Provide the [x, y] coordinate of the cell's center where the given text is located.  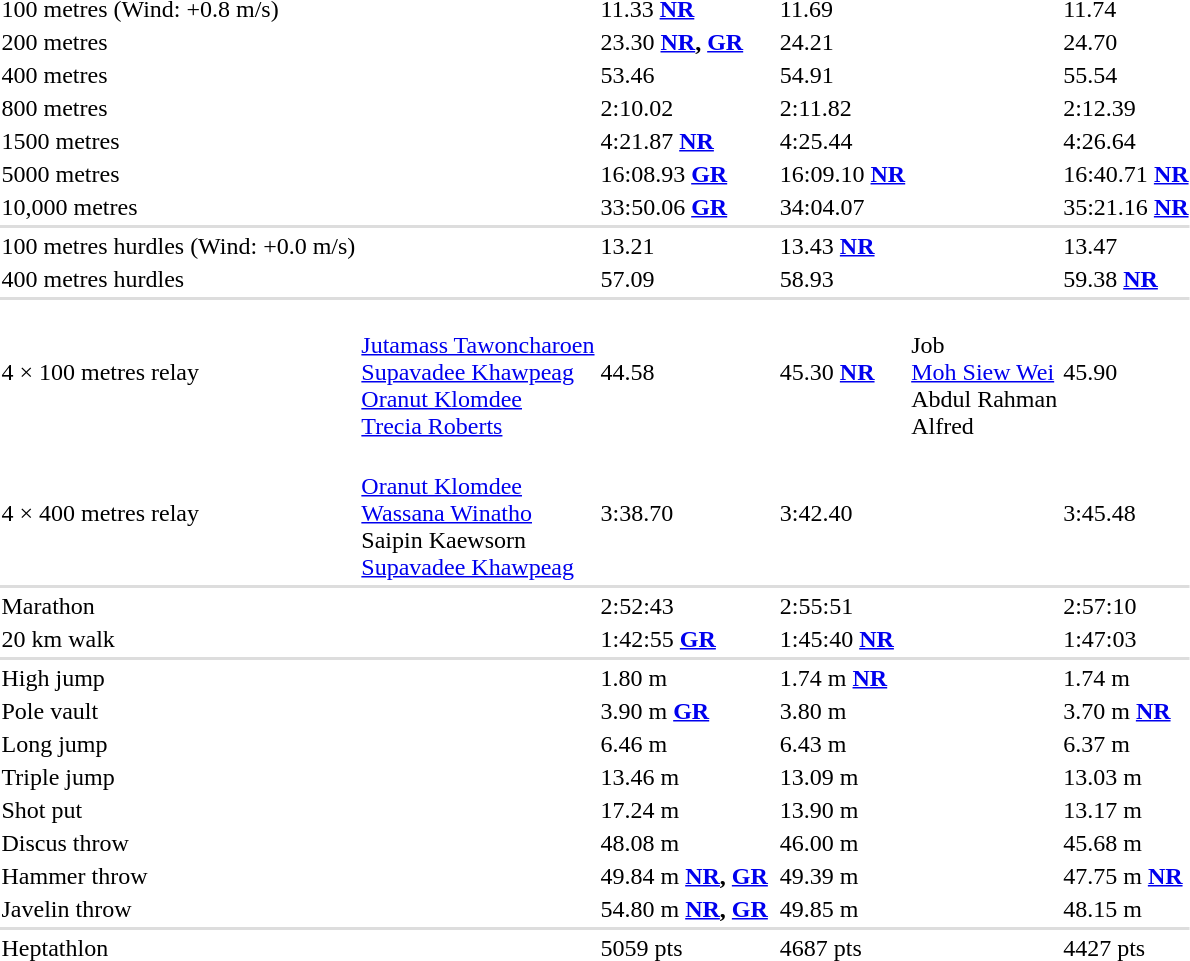
1.80 m [684, 678]
5000 metres [178, 174]
3.80 m [842, 711]
48.15 m [1126, 909]
16:40.71 NR [1126, 174]
45.30 NR [842, 372]
2:12.39 [1126, 108]
13.43 NR [842, 246]
1:47:03 [1126, 639]
400 metres hurdles [178, 279]
2:52:43 [684, 606]
48.08 m [684, 843]
1.74 m NR [842, 678]
33:50.06 GR [684, 207]
3:42.40 [842, 513]
13.03 m [1126, 777]
44.58 [684, 372]
2:55:51 [842, 606]
35:21.16 NR [1126, 207]
800 metres [178, 108]
20 km walk [178, 639]
49.84 m NR, GR [684, 876]
JobMoh Siew WeiAbdul RahmanAlfred [984, 372]
13.90 m [842, 810]
3:38.70 [684, 513]
53.46 [684, 75]
45.90 [1126, 372]
4 × 400 metres relay [178, 513]
24.21 [842, 42]
13.46 m [684, 777]
Jutamass TawoncharoenSupavadee KhawpeagOranut KlomdeeTrecia Roberts [478, 372]
2:10.02 [684, 108]
46.00 m [842, 843]
13.21 [684, 246]
57.09 [684, 279]
High jump [178, 678]
3:45.48 [1126, 513]
10,000 metres [178, 207]
Discus throw [178, 843]
Hammer throw [178, 876]
2:57:10 [1126, 606]
6.46 m [684, 744]
Javelin throw [178, 909]
6.37 m [1126, 744]
47.75 m NR [1126, 876]
59.38 NR [1126, 279]
45.68 m [1126, 843]
13.47 [1126, 246]
34:04.07 [842, 207]
54.91 [842, 75]
4:21.87 NR [684, 141]
4:26.64 [1126, 141]
Shot put [178, 810]
1500 metres [178, 141]
13.17 m [1126, 810]
Triple jump [178, 777]
4 × 100 metres relay [178, 372]
13.09 m [842, 777]
1:45:40 NR [842, 639]
100 metres hurdles (Wind: +0.0 m/s) [178, 246]
49.39 m [842, 876]
Marathon [178, 606]
23.30 NR, GR [684, 42]
55.54 [1126, 75]
49.85 m [842, 909]
Long jump [178, 744]
1:42:55 GR [684, 639]
2:11.82 [842, 108]
1.74 m [1126, 678]
54.80 m NR, GR [684, 909]
Oranut KlomdeeWassana WinathoSaipin KaewsornSupavadee Khawpeag [478, 513]
58.93 [842, 279]
4:25.44 [842, 141]
3.70 m NR [1126, 711]
6.43 m [842, 744]
Pole vault [178, 711]
16:08.93 GR [684, 174]
400 metres [178, 75]
17.24 m [684, 810]
16:09.10 NR [842, 174]
24.70 [1126, 42]
3.90 m GR [684, 711]
200 metres [178, 42]
